Extract the [x, y] coordinate from the center of the cell holding the provided text.  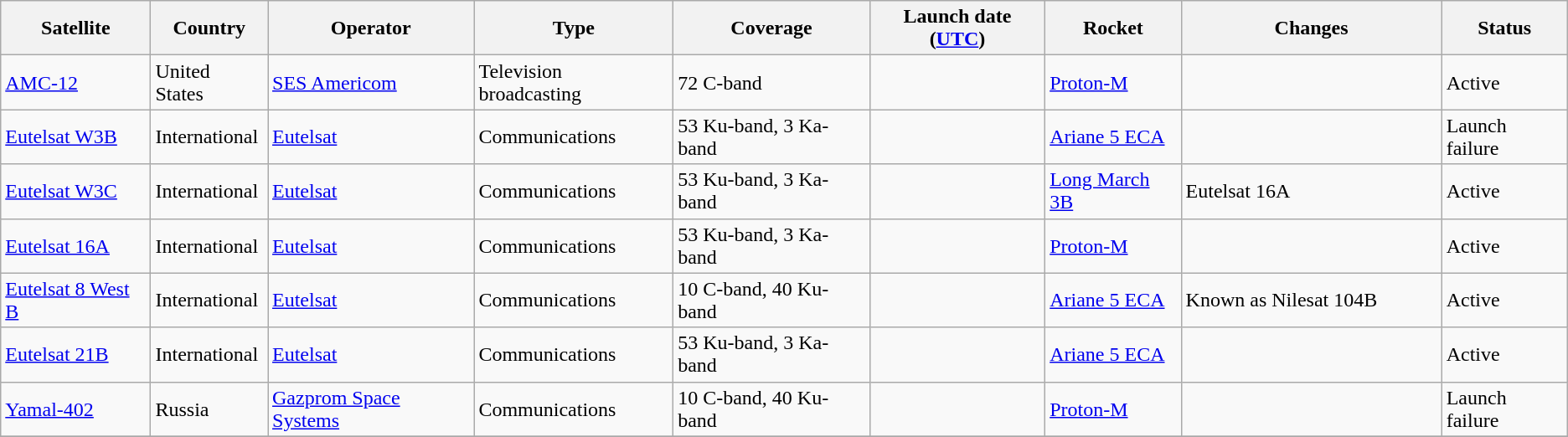
Long March 3B [1113, 191]
72 C-band [772, 82]
Eutelsat 21B [75, 355]
United States [209, 82]
Eutelsat W3B [75, 137]
Known as Nilesat 104B [1312, 300]
AMC-12 [75, 82]
Yamal-402 [75, 409]
Status [1504, 28]
Eutelsat W3C [75, 191]
Operator [371, 28]
Launch date (UTC) [957, 28]
SES Americom [371, 82]
Changes [1312, 28]
Coverage [772, 28]
Eutelsat 8 West B [75, 300]
Rocket [1113, 28]
Gazprom Space Systems [371, 409]
Television broadcasting [574, 82]
Country [209, 28]
Russia [209, 409]
Satellite [75, 28]
Type [574, 28]
